Return [X, Y] of the center of cell containing provided text 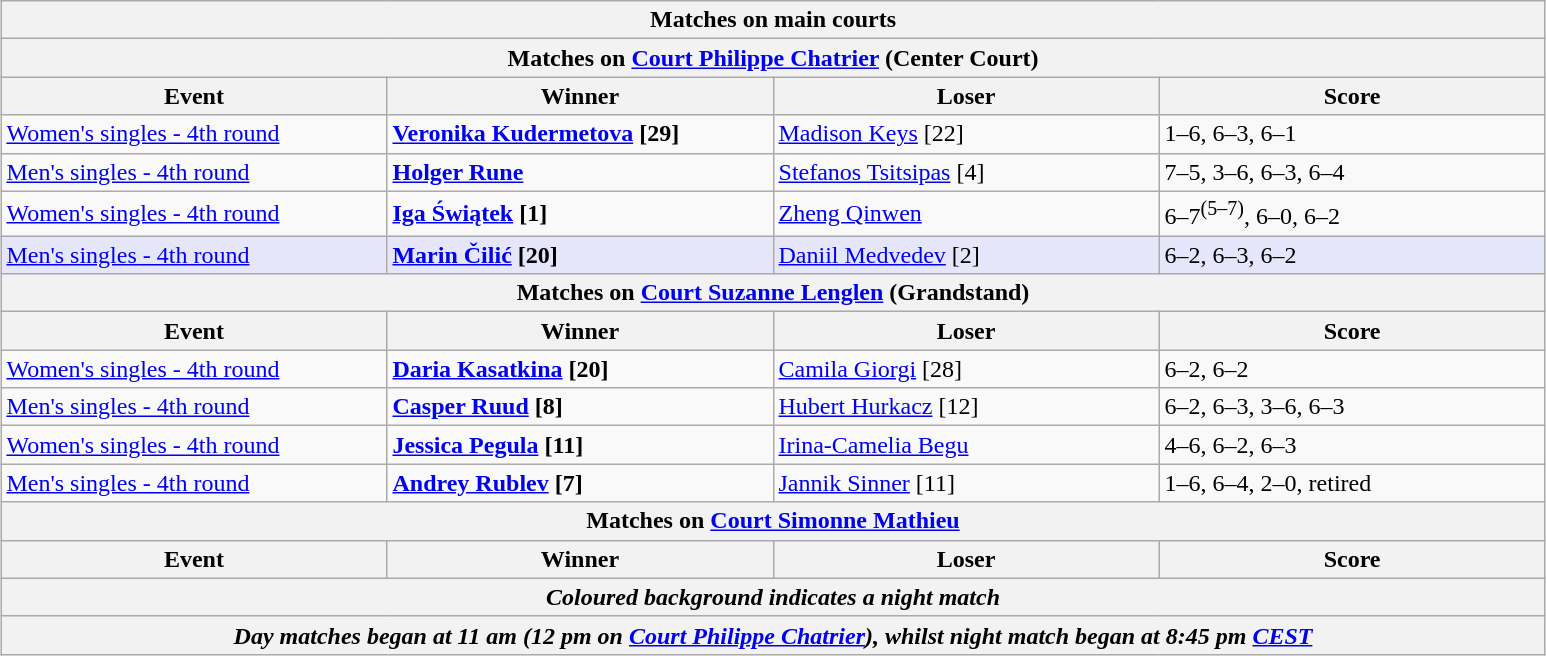
7–5, 3–6, 6–3, 6–4 [1352, 172]
Marin Čilić [20] [580, 255]
4–6, 6–2, 6–3 [1352, 445]
Daniil Medvedev [2] [966, 255]
Jannik Sinner [11] [966, 483]
Irina-Camelia Begu [966, 445]
Coloured background indicates a night match [773, 597]
6–2, 6–3, 3–6, 6–3 [1352, 407]
6–2, 6–2 [1352, 369]
Casper Ruud [8] [580, 407]
Day matches began at 11 am (12 pm on Court Philippe Chatrier), whilst night match began at 8:45 pm CEST [773, 635]
Daria Kasatkina [20] [580, 369]
Jessica Pegula [11] [580, 445]
6–7(5–7), 6–0, 6–2 [1352, 214]
Holger Rune [580, 172]
Matches on Court Philippe Chatrier (Center Court) [773, 58]
6–2, 6–3, 6–2 [1352, 255]
Madison Keys [22] [966, 134]
Iga Świątek [1] [580, 214]
Matches on Court Simonne Mathieu [773, 521]
Zheng Qinwen [966, 214]
Matches on Court Suzanne Lenglen (Grandstand) [773, 293]
Matches on main courts [773, 20]
Hubert Hurkacz [12] [966, 407]
Andrey Rublev [7] [580, 483]
Stefanos Tsitsipas [4] [966, 172]
1–6, 6–4, 2–0, retired [1352, 483]
Veronika Kudermetova [29] [580, 134]
1–6, 6–3, 6–1 [1352, 134]
Camila Giorgi [28] [966, 369]
